Pinpoint the cell where the given text exists, returning its (X, Y) midpoint coordinate. 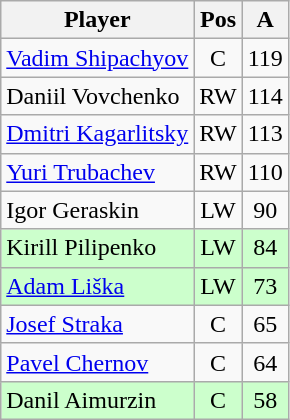
Kirill Pilipenko (98, 248)
119 (265, 58)
114 (265, 96)
90 (265, 210)
Vadim Shipachyov (98, 58)
Danil Aimurzin (98, 400)
Adam Liška (98, 286)
Pos (218, 20)
A (265, 20)
Pavel Chernov (98, 362)
Igor Geraskin (98, 210)
Josef Straka (98, 324)
58 (265, 400)
Daniil Vovchenko (98, 96)
113 (265, 134)
Yuri Trubachev (98, 172)
Player (98, 20)
64 (265, 362)
Dmitri Kagarlitsky (98, 134)
65 (265, 324)
110 (265, 172)
73 (265, 286)
84 (265, 248)
